Scan for the cell matching the given text and deliver its [x, y] coordinate at center. 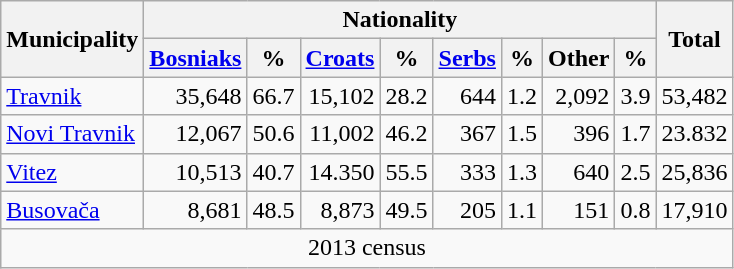
205 [467, 210]
11,002 [340, 134]
12,067 [196, 134]
Other [579, 58]
151 [579, 210]
49.5 [406, 210]
15,102 [340, 96]
Busovača [72, 210]
2013 census [367, 248]
1.5 [522, 134]
Bosniaks [196, 58]
1.2 [522, 96]
46.2 [406, 134]
Novi Travnik [72, 134]
14.350 [340, 172]
2.5 [636, 172]
0.8 [636, 210]
17,910 [694, 210]
28.2 [406, 96]
8,681 [196, 210]
640 [579, 172]
644 [467, 96]
Total [694, 39]
48.5 [274, 210]
1.7 [636, 134]
25,836 [694, 172]
Nationality [400, 20]
35,648 [196, 96]
40.7 [274, 172]
Municipality [72, 39]
66.7 [274, 96]
23.832 [694, 134]
1.1 [522, 210]
Croats [340, 58]
55.5 [406, 172]
10,513 [196, 172]
396 [579, 134]
Vitez [72, 172]
53,482 [694, 96]
3.9 [636, 96]
1.3 [522, 172]
8,873 [340, 210]
Serbs [467, 58]
50.6 [274, 134]
2,092 [579, 96]
Travnik [72, 96]
367 [467, 134]
333 [467, 172]
